Return (X, Y) of the center of cell containing provided text 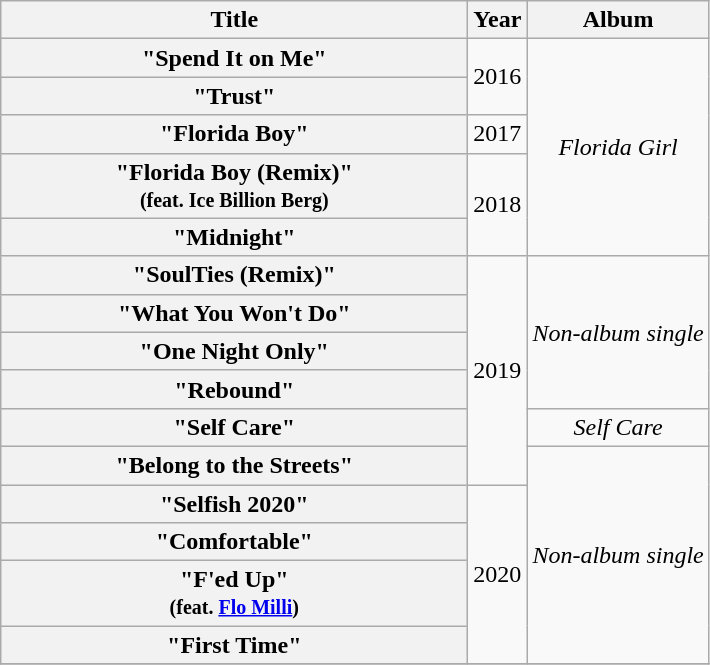
2016 (498, 77)
"F'ed Up" (feat. Flo Milli) (234, 594)
Florida Girl (618, 148)
Year (498, 20)
"Florida Boy (Remix)" (feat. Ice Billion Berg) (234, 186)
"SoulTies (Remix)" (234, 275)
"Comfortable" (234, 542)
"Self Care" (234, 427)
Album (618, 20)
"Midnight" (234, 237)
Title (234, 20)
"Spend It on Me" (234, 58)
2020 (498, 574)
2018 (498, 204)
2017 (498, 134)
"What You Won't Do" (234, 313)
"Selfish 2020" (234, 503)
"First Time" (234, 645)
"Belong to the Streets" (234, 465)
"Florida Boy" (234, 134)
Self Care (618, 427)
2019 (498, 370)
"Trust" (234, 96)
"One Night Only" (234, 351)
"Rebound" (234, 389)
